Detect which cell encompasses the target text, then output its (X, Y) center coordinate. 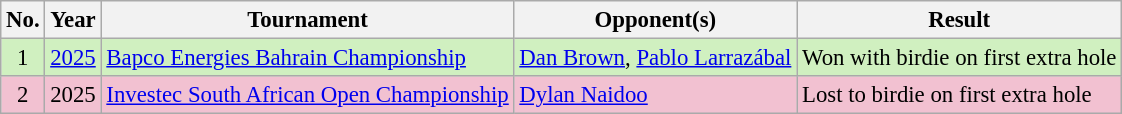
Lost to birdie on first extra hole (960, 95)
Result (960, 20)
2 (23, 95)
Tournament (308, 20)
Dylan Naidoo (656, 95)
Investec South African Open Championship (308, 95)
Bapco Energies Bahrain Championship (308, 58)
Won with birdie on first extra hole (960, 58)
Dan Brown, Pablo Larrazábal (656, 58)
No. (23, 20)
1 (23, 58)
Opponent(s) (656, 20)
Year (73, 20)
